Search for the cell housing the specified text and yield its (X, Y) center coordinate. 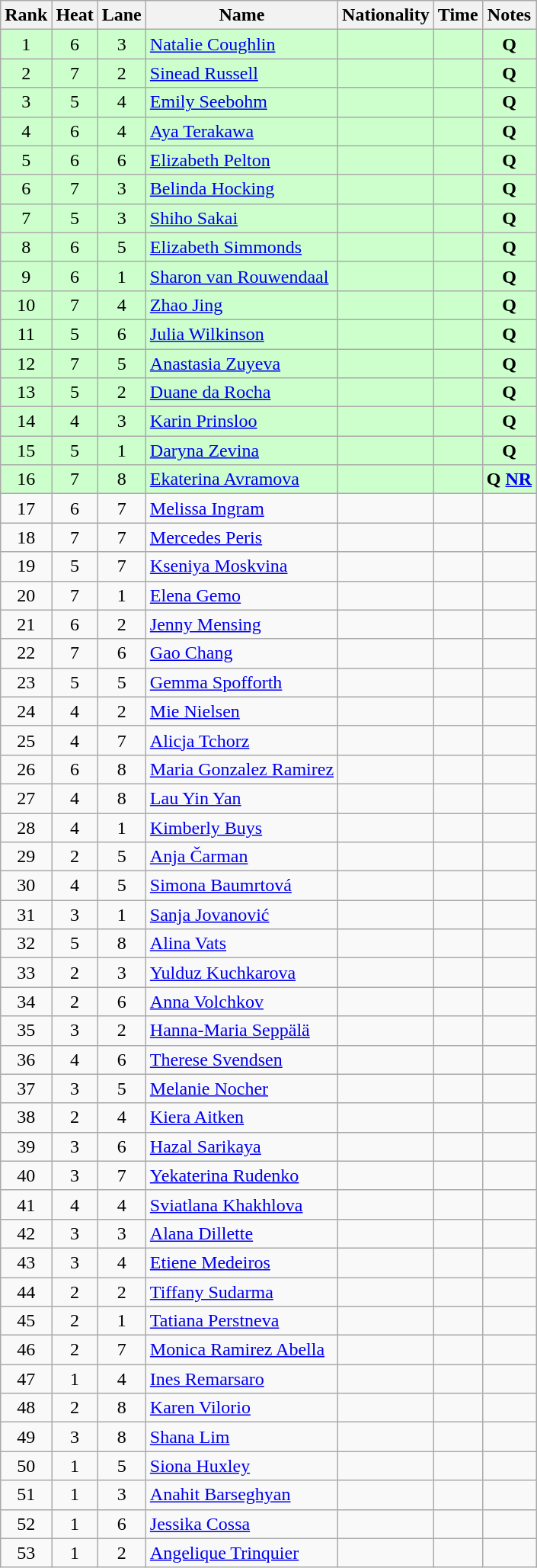
Anahit Barseghyan (241, 1495)
Daryna Zevina (241, 451)
Melanie Nocher (241, 1089)
21 (26, 624)
33 (26, 973)
44 (26, 1292)
43 (26, 1262)
Yekaterina Rudenko (241, 1175)
46 (26, 1350)
Aya Terakawa (241, 131)
Alina Vats (241, 944)
13 (26, 393)
Tatiana Perstneva (241, 1321)
Etiene Medeiros (241, 1262)
Q NR (509, 479)
25 (26, 740)
Maria Gonzalez Ramirez (241, 769)
53 (26, 1553)
Sanja Jovanović (241, 915)
41 (26, 1204)
51 (26, 1495)
40 (26, 1175)
16 (26, 479)
Elizabeth Pelton (241, 160)
48 (26, 1408)
14 (26, 422)
27 (26, 798)
Gao Chang (241, 653)
17 (26, 508)
Sharon van Rouwendaal (241, 276)
Natalie Coughlin (241, 44)
50 (26, 1466)
23 (26, 682)
Karin Prinsloo (241, 422)
Anna Volchkov (241, 1002)
Kseniya Moskvina (241, 566)
Nationality (386, 15)
Karen Vilorio (241, 1408)
Jenny Mensing (241, 624)
Therese Svendsen (241, 1060)
42 (26, 1233)
36 (26, 1060)
31 (26, 915)
10 (26, 305)
Elizabeth Simmonds (241, 247)
39 (26, 1146)
Sinead Russell (241, 73)
Kimberly Buys (241, 827)
Monica Ramirez Abella (241, 1350)
9 (26, 276)
38 (26, 1117)
47 (26, 1379)
Rank (26, 15)
Ines Remarsaro (241, 1379)
Name (241, 15)
Shiho Sakai (241, 218)
37 (26, 1089)
Emily Seebohm (241, 102)
Kiera Aitken (241, 1117)
Melissa Ingram (241, 508)
Anastasia Zuyeva (241, 364)
12 (26, 364)
Julia Wilkinson (241, 334)
Anja Čarman (241, 857)
Tiffany Sudarma (241, 1292)
22 (26, 653)
32 (26, 944)
Ekaterina Avramova (241, 479)
28 (26, 827)
Duane da Rocha (241, 393)
45 (26, 1321)
Heat (75, 15)
Time (458, 15)
Hanna-Maria Seppälä (241, 1031)
30 (26, 886)
Belinda Hocking (241, 189)
24 (26, 711)
11 (26, 334)
15 (26, 451)
Mercedes Peris (241, 537)
Zhao Jing (241, 305)
Alana Dillette (241, 1233)
35 (26, 1031)
Lau Yin Yan (241, 798)
Alicja Tchorz (241, 740)
Angelique Trinquier (241, 1553)
34 (26, 1002)
Sviatlana Khakhlova (241, 1204)
49 (26, 1437)
20 (26, 595)
Elena Gemo (241, 595)
Yulduz Kuchkarova (241, 973)
Gemma Spofforth (241, 682)
Simona Baumrtová (241, 886)
Lane (122, 15)
Jessika Cossa (241, 1524)
Notes (509, 15)
Siona Huxley (241, 1466)
52 (26, 1524)
Shana Lim (241, 1437)
Hazal Sarikaya (241, 1146)
19 (26, 566)
Mie Nielsen (241, 711)
18 (26, 537)
29 (26, 857)
26 (26, 769)
